Return the [X, Y] coordinate for the center point of the cell that contains the specified text.  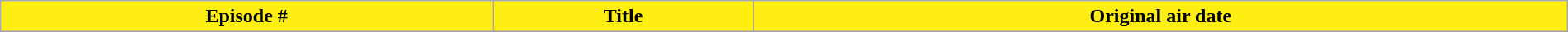
Title [624, 16]
Episode # [246, 16]
Original air date [1160, 16]
